Scan for the cell matching the given text and deliver its [x, y] coordinate at center. 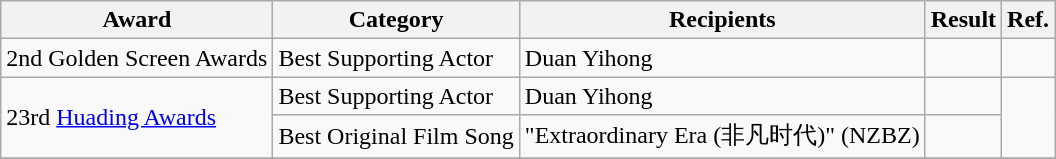
Result [963, 20]
Award [137, 20]
"Extraordinary Era (非凡时代)" (NZBZ) [722, 136]
2nd Golden Screen Awards [137, 58]
Ref. [1028, 20]
Best Original Film Song [396, 136]
Recipients [722, 20]
23rd Huading Awards [137, 118]
Category [396, 20]
